Extract the [X, Y] coordinate from the center of the cell holding the provided text.  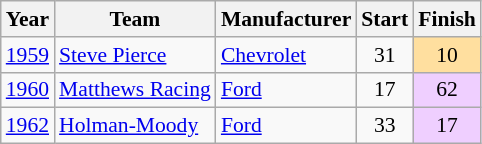
Matthews Racing [135, 90]
1960 [28, 90]
Year [28, 19]
10 [447, 55]
62 [447, 90]
1962 [28, 126]
31 [384, 55]
Team [135, 19]
Finish [447, 19]
Holman-Moody [135, 126]
1959 [28, 55]
Start [384, 19]
33 [384, 126]
Manufacturer [286, 19]
Chevrolet [286, 55]
Steve Pierce [135, 55]
